For the text-containing cell, return its midpoint in (X, Y) coordinate format. 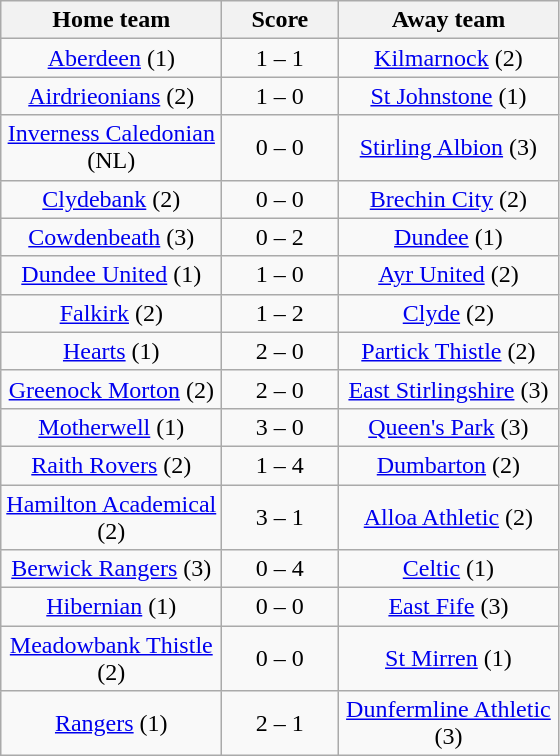
Hibernian (1) (112, 607)
Away team (448, 20)
Score (280, 20)
Alloa Athletic (2) (448, 516)
Celtic (1) (448, 569)
Cowdenbeath (3) (112, 237)
Ayr United (2) (448, 275)
Rangers (1) (112, 724)
Stirling Albion (3) (448, 148)
Meadowbank Thistle (2) (112, 658)
Inverness Caledonian (NL) (112, 148)
Dundee (1) (448, 237)
3 – 0 (280, 427)
Dundee United (1) (112, 275)
Falkirk (2) (112, 313)
Partick Thistle (2) (448, 351)
Greenock Morton (2) (112, 389)
1 – 1 (280, 58)
1 – 4 (280, 465)
St Mirren (1) (448, 658)
Clydebank (2) (112, 199)
3 – 1 (280, 516)
Queen's Park (3) (448, 427)
Aberdeen (1) (112, 58)
Brechin City (2) (448, 199)
Hamilton Academical (2) (112, 516)
Motherwell (1) (112, 427)
Berwick Rangers (3) (112, 569)
St Johnstone (1) (448, 96)
Hearts (1) (112, 351)
2 – 1 (280, 724)
Raith Rovers (2) (112, 465)
East Stirlingshire (3) (448, 389)
Kilmarnock (2) (448, 58)
1 – 2 (280, 313)
Home team (112, 20)
East Fife (3) (448, 607)
Airdrieonians (2) (112, 96)
0 – 4 (280, 569)
Dunfermline Athletic (3) (448, 724)
0 – 2 (280, 237)
Dumbarton (2) (448, 465)
Clyde (2) (448, 313)
